Determine the (X, Y) coordinate at the center of the cell enclosing the given text.  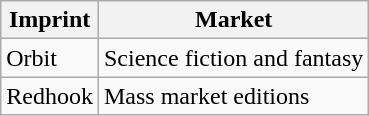
Mass market editions (233, 96)
Orbit (50, 58)
Market (233, 20)
Science fiction and fantasy (233, 58)
Redhook (50, 96)
Imprint (50, 20)
